From the cell containing the given text, extract its center point as (x, y) coordinate. 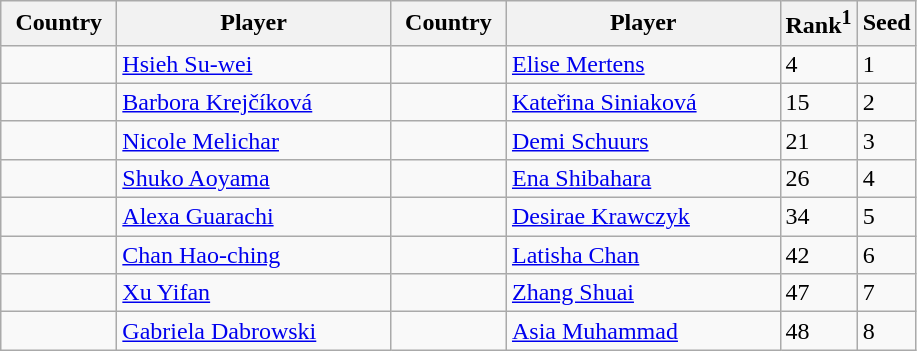
21 (818, 140)
26 (818, 178)
Zhang Shuai (643, 293)
48 (818, 331)
47 (818, 293)
Latisha Chan (643, 255)
Barbora Krejčíková (254, 102)
Desirae Krawczyk (643, 217)
Elise Mertens (643, 64)
Xu Yifan (254, 293)
7 (886, 293)
Chan Hao-ching (254, 255)
15 (818, 102)
Nicole Melichar (254, 140)
Asia Muhammad (643, 331)
Demi Schuurs (643, 140)
Ena Shibahara (643, 178)
Seed (886, 24)
Gabriela Dabrowski (254, 331)
42 (818, 255)
Shuko Aoyama (254, 178)
2 (886, 102)
6 (886, 255)
3 (886, 140)
1 (886, 64)
Hsieh Su-wei (254, 64)
34 (818, 217)
Alexa Guarachi (254, 217)
5 (886, 217)
8 (886, 331)
Kateřina Siniaková (643, 102)
Rank1 (818, 24)
